Identify which cell holds the provided text, then report its (X, Y) central coordinate. 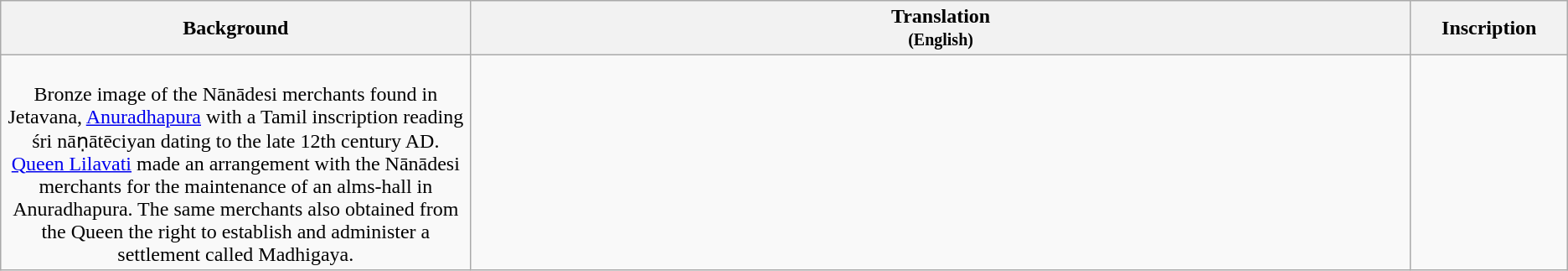
Translation(English) (941, 29)
Inscription (1489, 29)
Background (236, 29)
